Determine the (X, Y) coordinate at the center of the cell enclosing the given text.  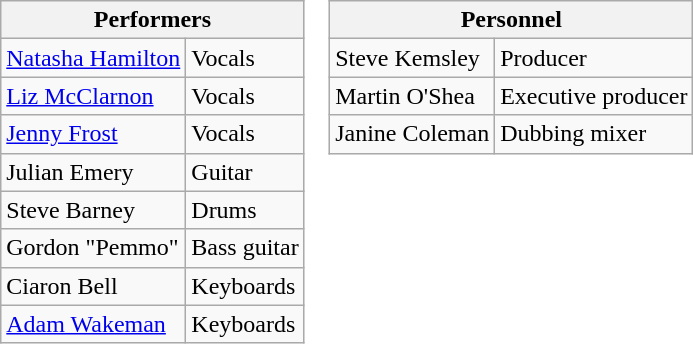
Julian Emery (94, 172)
Liz McClarnon (94, 96)
Bass guitar (245, 248)
Performers (152, 20)
Personnel (512, 20)
Steve Kemsley (412, 58)
Steve Barney (94, 210)
Gordon "Pemmo" (94, 248)
Ciaron Bell (94, 286)
Martin O'Shea (412, 96)
Janine Coleman (412, 134)
Guitar (245, 172)
Dubbing mixer (594, 134)
Producer (594, 58)
Natasha Hamilton (94, 58)
Adam Wakeman (94, 324)
Executive producer (594, 96)
Jenny Frost (94, 134)
Drums (245, 210)
